Search for the cell housing the specified text and yield its [x, y] center coordinate. 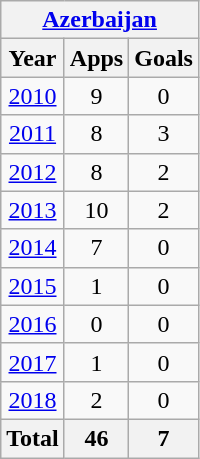
Goals [164, 58]
2015 [33, 286]
2018 [33, 400]
3 [164, 134]
2012 [33, 172]
2010 [33, 96]
2011 [33, 134]
Apps [96, 58]
46 [96, 438]
2016 [33, 324]
2014 [33, 248]
10 [96, 210]
Total [33, 438]
9 [96, 96]
Azerbaijan [100, 20]
Year [33, 58]
2013 [33, 210]
2017 [33, 362]
